Locate the cell with the specified text and output its [X, Y] center coordinate. 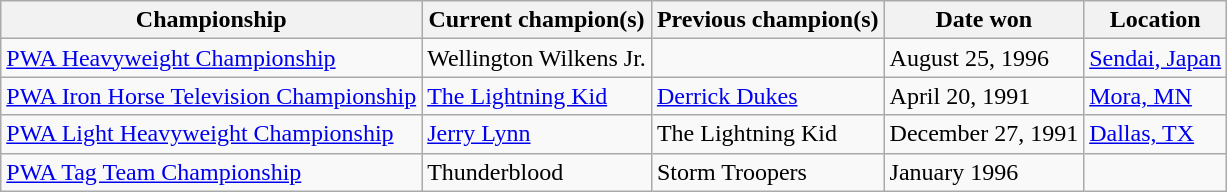
Previous champion(s) [768, 20]
Thunderblood [537, 172]
PWA Light Heavyweight Championship [212, 134]
Derrick Dukes [768, 96]
April 20, 1991 [984, 96]
Dallas, TX [1156, 134]
December 27, 1991 [984, 134]
Mora, MN [1156, 96]
January 1996 [984, 172]
Wellington Wilkens Jr. [537, 58]
PWA Iron Horse Television Championship [212, 96]
Championship [212, 20]
Jerry Lynn [537, 134]
Current champion(s) [537, 20]
Storm Troopers [768, 172]
Location [1156, 20]
PWA Tag Team Championship [212, 172]
August 25, 1996 [984, 58]
PWA Heavyweight Championship [212, 58]
Date won [984, 20]
Sendai, Japan [1156, 58]
